For the text-containing cell, return its midpoint in (X, Y) coordinate format. 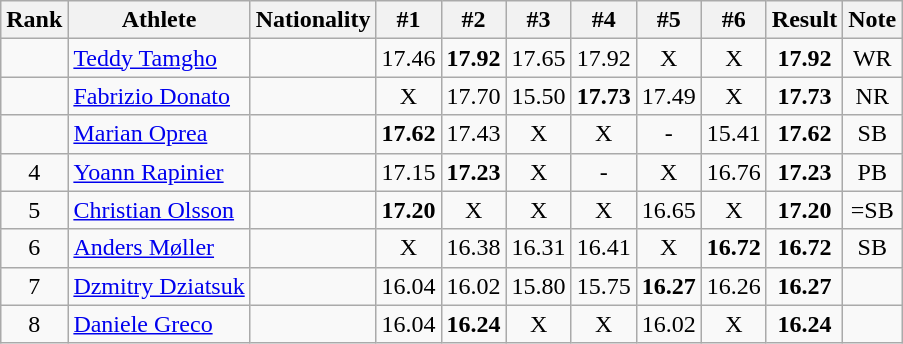
5 (34, 210)
Note (872, 20)
17.49 (668, 96)
Marian Oprea (159, 134)
PB (872, 172)
16.76 (734, 172)
16.38 (474, 248)
WR (872, 58)
16.31 (538, 248)
#3 (538, 20)
15.50 (538, 96)
#2 (474, 20)
Fabrizio Donato (159, 96)
8 (34, 324)
16.41 (604, 248)
17.70 (474, 96)
7 (34, 286)
Result (804, 20)
15.41 (734, 134)
#5 (668, 20)
16.26 (734, 286)
17.43 (474, 134)
Daniele Greco (159, 324)
=SB (872, 210)
Athlete (159, 20)
15.80 (538, 286)
#4 (604, 20)
17.65 (538, 58)
Dzmitry Dziatsuk (159, 286)
17.46 (408, 58)
Anders Møller (159, 248)
Yoann Rapinier (159, 172)
#6 (734, 20)
4 (34, 172)
15.75 (604, 286)
#1 (408, 20)
17.15 (408, 172)
Christian Olsson (159, 210)
NR (872, 96)
Teddy Tamgho (159, 58)
Rank (34, 20)
Nationality (313, 20)
16.65 (668, 210)
6 (34, 248)
